Find where the given text appears and provide that cell's center as (x, y) coordinate. 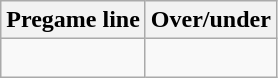
Pregame line (74, 20)
Over/under (210, 20)
